Identify which cell holds the provided text, then report its [x, y] central coordinate. 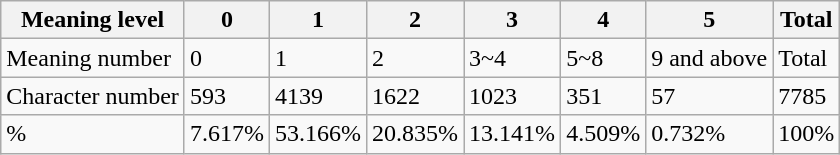
57 [710, 96]
53.166% [318, 134]
3~4 [512, 58]
351 [604, 96]
3 [512, 20]
Character number [93, 96]
13.141% [512, 134]
% [93, 134]
1622 [416, 96]
4139 [318, 96]
7785 [806, 96]
Meaning number [93, 58]
5 [710, 20]
5~8 [604, 58]
4 [604, 20]
100% [806, 134]
0.732% [710, 134]
593 [226, 96]
20.835% [416, 134]
9 and above [710, 58]
Meaning level [93, 20]
4.509% [604, 134]
1023 [512, 96]
7.617% [226, 134]
